Search for the cell housing the specified text and yield its [x, y] center coordinate. 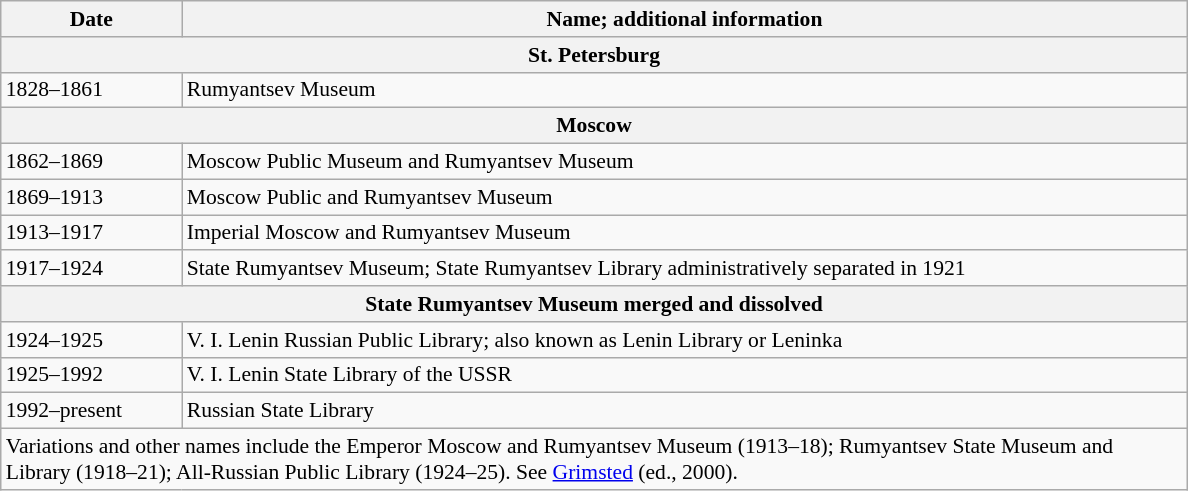
1913–1917 [92, 233]
V. I. Lenin State Library of the USSR [685, 375]
St. Petersburg [594, 55]
V. I. Lenin Russian Public Library; also known as Lenin Library or Leninka [685, 340]
1917–1924 [92, 269]
Date [92, 19]
1992–present [92, 411]
1925–1992 [92, 375]
1862–1869 [92, 162]
Rumyantsev Museum [685, 90]
State Rumyantsev Museum; State Rumyantsev Library administratively separated in 1921 [685, 269]
1869–1913 [92, 197]
Moscow [594, 126]
Moscow Public and Rumyantsev Museum [685, 197]
Name; additional information [685, 19]
1828–1861 [92, 90]
Imperial Moscow and Rumyantsev Museum [685, 233]
State Rumyantsev Museum merged and dissolved [594, 304]
1924–1925 [92, 340]
Russian State Library [685, 411]
Moscow Public Museum and Rumyantsev Museum [685, 162]
